Search for the cell housing the specified text and yield its (X, Y) center coordinate. 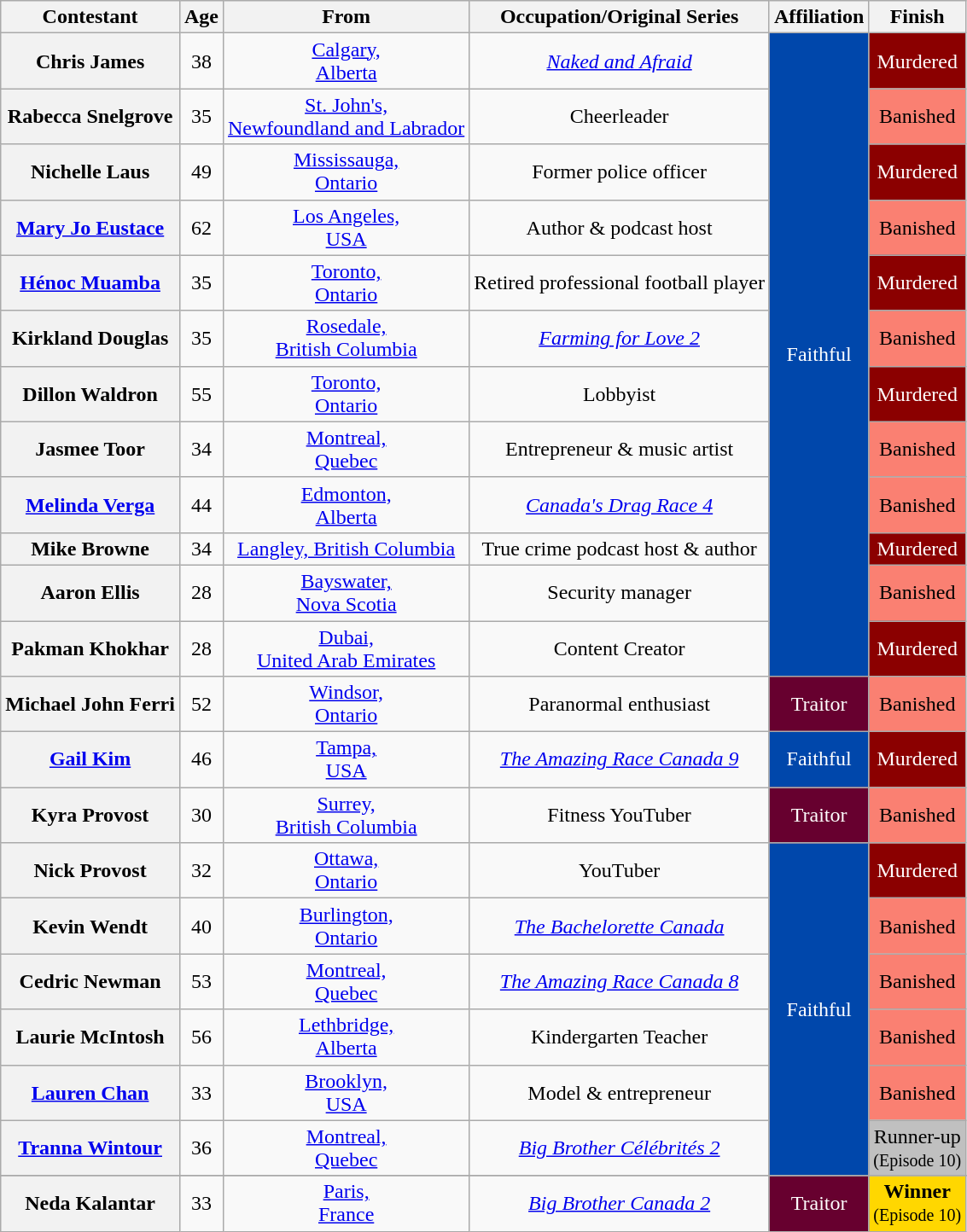
Dillon Waldron (90, 394)
Retired professional football player (620, 283)
Age (201, 17)
53 (201, 981)
Laurie McIntosh (90, 1037)
The Amazing Race Canada 9 (620, 759)
Neda Kalantar (90, 1203)
Kyra Provost (90, 816)
Farming for Love 2 (620, 338)
Big Brother Canada 2 (620, 1203)
Ottawa,Ontario (346, 870)
30 (201, 816)
44 (201, 505)
True crime podcast host & author (620, 549)
Kindergarten Teacher (620, 1037)
Winner(Episode 10) (917, 1203)
Model & entrepreneur (620, 1092)
Lobbyist (620, 394)
Paris,France (346, 1203)
Jasmee Toor (90, 449)
Contestant (90, 17)
38 (201, 61)
Pakman Khokhar (90, 648)
Michael John Ferri (90, 705)
Rabecca Snelgrove (90, 116)
52 (201, 705)
55 (201, 394)
Fitness YouTuber (620, 816)
St. John's,Newfoundland and Labrador (346, 116)
Nichelle Laus (90, 172)
Edmonton,Alberta (346, 505)
Melinda Verga (90, 505)
Naked and Afraid (620, 61)
Dubai,United Arab Emirates (346, 648)
Hénoc Muamba (90, 283)
Affiliation (818, 17)
Occupation/Original Series (620, 17)
Calgary,Alberta (346, 61)
56 (201, 1037)
Content Creator (620, 648)
Chris James (90, 61)
From (346, 17)
YouTuber (620, 870)
Brooklyn,USA (346, 1092)
Burlington,Ontario (346, 927)
Lethbridge,Alberta (346, 1037)
Nick Provost (90, 870)
Mississauga,Ontario (346, 172)
36 (201, 1148)
Lauren Chan (90, 1092)
Los Angeles,USA (346, 227)
Rosedale,British Columbia (346, 338)
Runner-up(Episode 10) (917, 1148)
Mike Browne (90, 549)
Mary Jo Eustace (90, 227)
Gail Kim (90, 759)
Security manager (620, 592)
Paranormal enthusiast (620, 705)
46 (201, 759)
The Bachelorette Canada (620, 927)
Canada's Drag Race 4 (620, 505)
Windsor,Ontario (346, 705)
Aaron Ellis (90, 592)
62 (201, 227)
Tranna Wintour (90, 1148)
Cedric Newman (90, 981)
32 (201, 870)
The Amazing Race Canada 8 (620, 981)
40 (201, 927)
Cheerleader (620, 116)
Finish (917, 17)
Bayswater,Nova Scotia (346, 592)
Author & podcast host (620, 227)
Kevin Wendt (90, 927)
Tampa,USA (346, 759)
Langley, British Columbia (346, 549)
Entrepreneur & music artist (620, 449)
Kirkland Douglas (90, 338)
Big Brother Célébrités 2 (620, 1148)
Former police officer (620, 172)
Surrey,British Columbia (346, 816)
49 (201, 172)
